Identify which cell holds the provided text, then report its [x, y] central coordinate. 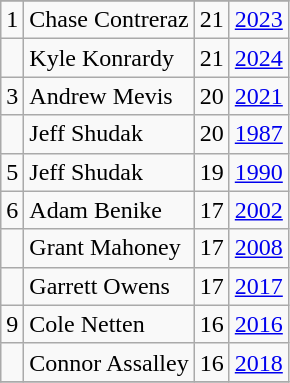
Chase Contreraz [109, 20]
6 [12, 210]
Kyle Konrardy [109, 58]
2018 [258, 362]
2021 [258, 96]
1990 [258, 172]
1 [12, 20]
9 [12, 324]
2017 [258, 286]
2024 [258, 58]
1987 [258, 134]
2023 [258, 20]
Garrett Owens [109, 286]
Cole Netten [109, 324]
Grant Mahoney [109, 248]
19 [212, 172]
2016 [258, 324]
Adam Benike [109, 210]
Andrew Mevis [109, 96]
Connor Assalley [109, 362]
2008 [258, 248]
3 [12, 96]
5 [12, 172]
2002 [258, 210]
